Output the [x, y] coordinate of the center of the cell containing the given text.  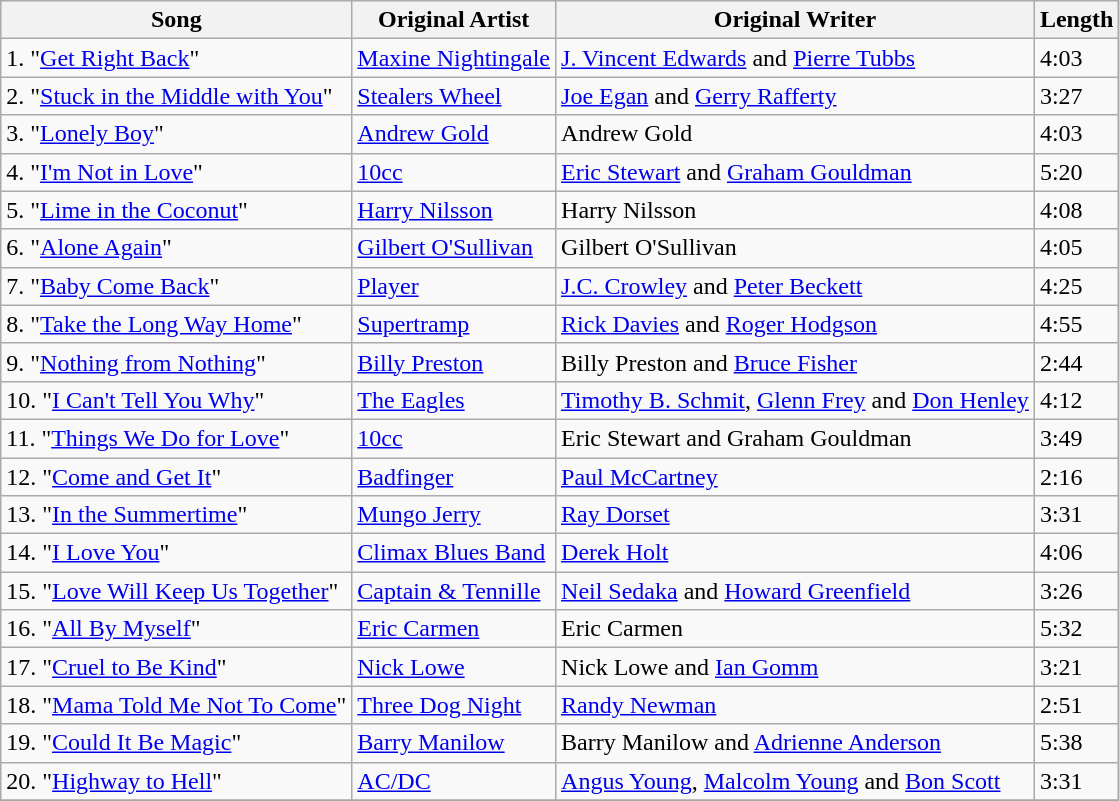
4:08 [1076, 210]
Paul McCartney [796, 477]
Original Artist [454, 20]
Angus Young, Malcolm Young and Bon Scott [796, 781]
2:44 [1076, 362]
14. "I Love You" [176, 553]
J.C. Crowley and Peter Beckett [796, 286]
The Eagles [454, 400]
Length [1076, 20]
Three Dog Night [454, 705]
11. "Things We Do for Love" [176, 438]
10. "I Can't Tell You Why" [176, 400]
5:32 [1076, 629]
2:51 [1076, 705]
5:20 [1076, 172]
Billy Preston [454, 362]
4:05 [1076, 248]
AC/DC [454, 781]
Billy Preston and Bruce Fisher [796, 362]
Climax Blues Band [454, 553]
12. "Come and Get It" [176, 477]
15. "Love Will Keep Us Together" [176, 591]
4. "I'm Not in Love" [176, 172]
16. "All By Myself" [176, 629]
Original Writer [796, 20]
Captain & Tennille [454, 591]
3:26 [1076, 591]
Nick Lowe and Ian Gomm [796, 667]
5:38 [1076, 743]
Derek Holt [796, 553]
13. "In the Summertime" [176, 515]
Neil Sedaka and Howard Greenfield [796, 591]
Randy Newman [796, 705]
20. "Highway to Hell" [176, 781]
Barry Manilow [454, 743]
Barry Manilow and Adrienne Anderson [796, 743]
9. "Nothing from Nothing" [176, 362]
Rick Davies and Roger Hodgson [796, 324]
4:25 [1076, 286]
3:21 [1076, 667]
Maxine Nightingale [454, 58]
Player [454, 286]
17. "Cruel to Be Kind" [176, 667]
Nick Lowe [454, 667]
Song [176, 20]
Timothy B. Schmit, Glenn Frey and Don Henley [796, 400]
J. Vincent Edwards and Pierre Tubbs [796, 58]
8. "Take the Long Way Home" [176, 324]
7. "Baby Come Back" [176, 286]
Stealers Wheel [454, 96]
Joe Egan and Gerry Rafferty [796, 96]
2:16 [1076, 477]
18. "Mama Told Me Not To Come" [176, 705]
4:06 [1076, 553]
19. "Could It Be Magic" [176, 743]
Supertramp [454, 324]
4:55 [1076, 324]
5. "Lime in the Coconut" [176, 210]
Mungo Jerry [454, 515]
3:49 [1076, 438]
6. "Alone Again" [176, 248]
Badfinger [454, 477]
2. "Stuck in the Middle with You" [176, 96]
3. "Lonely Boy" [176, 134]
1. "Get Right Back" [176, 58]
3:27 [1076, 96]
Ray Dorset [796, 515]
4:12 [1076, 400]
